Output the [x, y] coordinate of the center of the cell containing the given text.  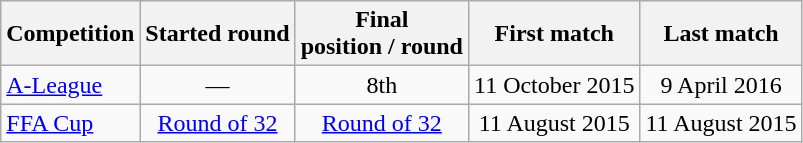
Last match [721, 34]
Final position / round [382, 34]
8th [382, 85]
11 October 2015 [554, 85]
9 April 2016 [721, 85]
A-League [70, 85]
Competition [70, 34]
Started round [218, 34]
First match [554, 34]
— [218, 85]
FFA Cup [70, 123]
